Identify which cell holds the provided text, then report its [x, y] central coordinate. 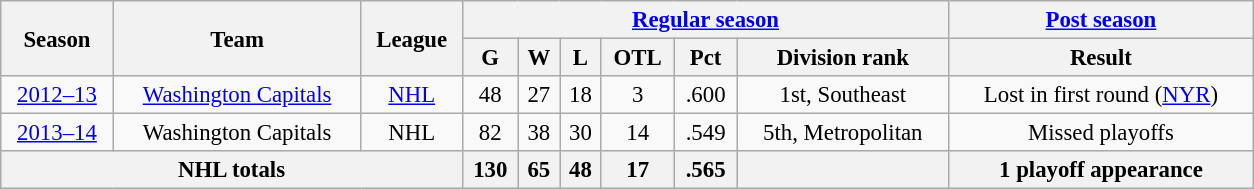
OTL [638, 58]
.565 [706, 170]
W [539, 58]
League [412, 38]
27 [539, 95]
Result [1102, 58]
Lost in first round (NYR) [1102, 95]
Pct [706, 58]
L [581, 58]
2012–13 [57, 95]
14 [638, 133]
17 [638, 170]
G [490, 58]
Season [57, 38]
1 playoff appearance [1102, 170]
38 [539, 133]
.600 [706, 95]
Post season [1102, 20]
30 [581, 133]
65 [539, 170]
Regular season [705, 20]
18 [581, 95]
Division rank [843, 58]
Missed playoffs [1102, 133]
NHL totals [232, 170]
1st, Southeast [843, 95]
5th, Metropolitan [843, 133]
130 [490, 170]
Team [237, 38]
.549 [706, 133]
82 [490, 133]
3 [638, 95]
2013–14 [57, 133]
